Extract the (X, Y) coordinate from the center of the cell holding the provided text.  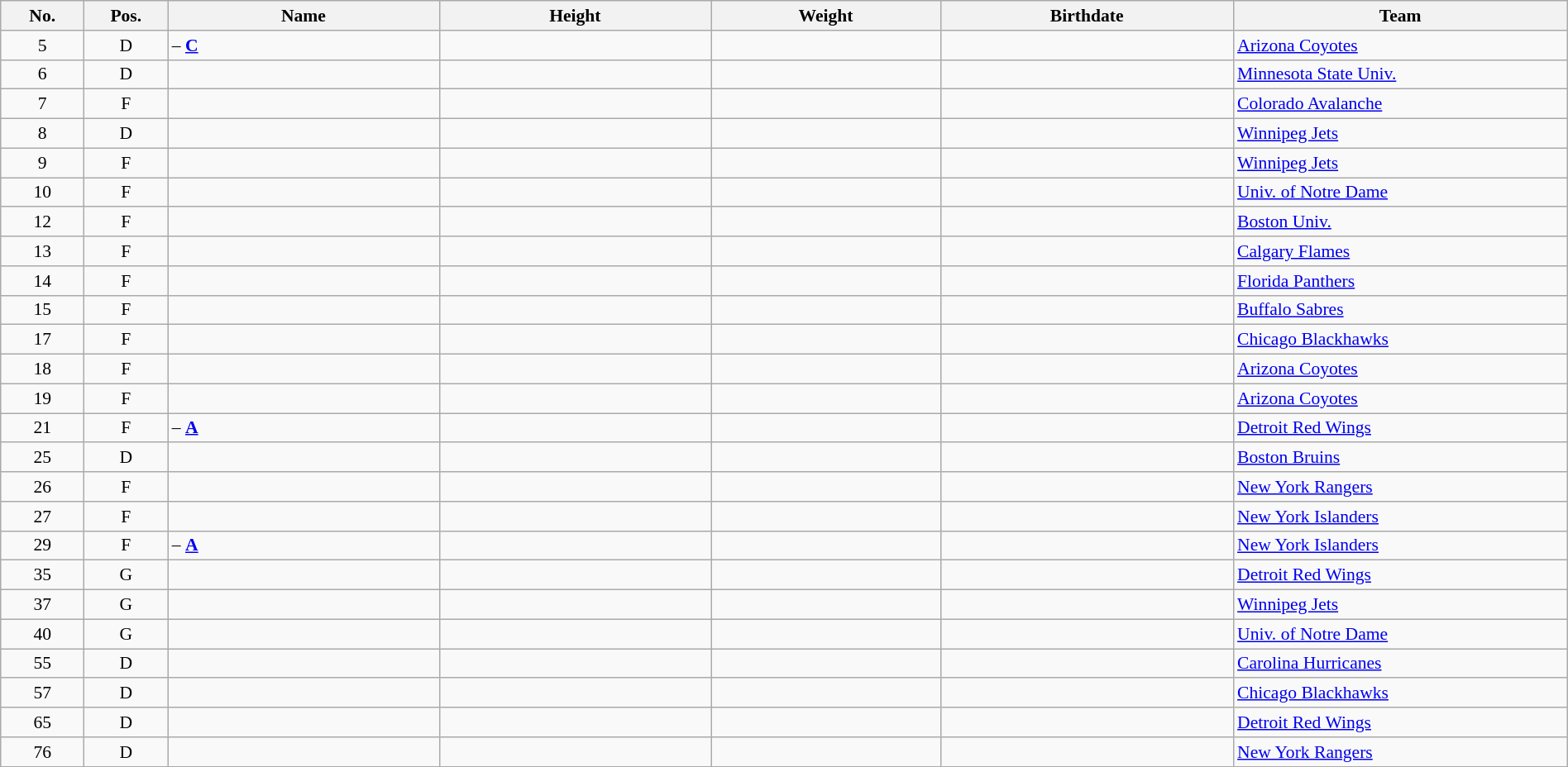
13 (43, 251)
Pos. (126, 16)
Boston Univ. (1400, 222)
29 (43, 545)
35 (43, 575)
Colorado Avalanche (1400, 104)
40 (43, 634)
27 (43, 517)
Calgary Flames (1400, 251)
Birthdate (1087, 16)
9 (43, 163)
No. (43, 16)
Boston Bruins (1400, 458)
Name (304, 16)
Minnesota State Univ. (1400, 74)
Weight (826, 16)
57 (43, 693)
26 (43, 487)
Height (575, 16)
15 (43, 310)
Florida Panthers (1400, 281)
7 (43, 104)
25 (43, 458)
65 (43, 722)
– C (304, 45)
18 (43, 369)
6 (43, 74)
12 (43, 222)
17 (43, 340)
Team (1400, 16)
Buffalo Sabres (1400, 310)
10 (43, 193)
21 (43, 428)
8 (43, 134)
55 (43, 664)
5 (43, 45)
76 (43, 752)
14 (43, 281)
37 (43, 605)
Carolina Hurricanes (1400, 664)
19 (43, 398)
